Determine the [X, Y] coordinate at the center of the cell enclosing the given text.  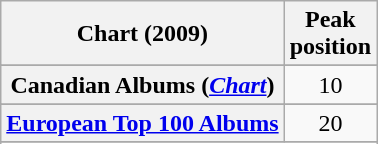
Peakposition [330, 34]
10 [330, 85]
European Top 100 Albums [142, 123]
20 [330, 123]
Canadian Albums (Chart) [142, 85]
Chart (2009) [142, 34]
